Scan for the cell matching the given text and deliver its (x, y) coordinate at center. 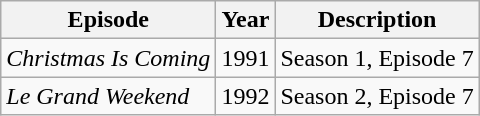
Year (246, 20)
Le Grand Weekend (108, 96)
Description (377, 20)
Episode (108, 20)
1992 (246, 96)
Season 2, Episode 7 (377, 96)
Christmas Is Coming (108, 58)
1991 (246, 58)
Season 1, Episode 7 (377, 58)
